Identify which cell holds the provided text, then report its [X, Y] central coordinate. 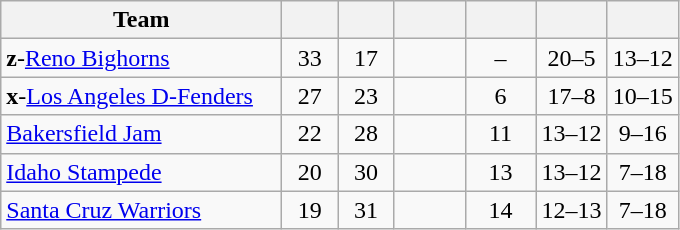
19 [310, 210]
28 [366, 134]
z-Reno Bighorns [142, 58]
Idaho Stampede [142, 172]
– [500, 58]
20–5 [572, 58]
33 [310, 58]
17 [366, 58]
6 [500, 96]
Santa Cruz Warriors [142, 210]
10–15 [642, 96]
11 [500, 134]
20 [310, 172]
14 [500, 210]
12–13 [572, 210]
Bakersfield Jam [142, 134]
Team [142, 20]
17–8 [572, 96]
23 [366, 96]
9–16 [642, 134]
22 [310, 134]
x-Los Angeles D-Fenders [142, 96]
27 [310, 96]
31 [366, 210]
30 [366, 172]
13 [500, 172]
